Capture the cell that displays the provided text and extract its [X, Y] central coordinate. 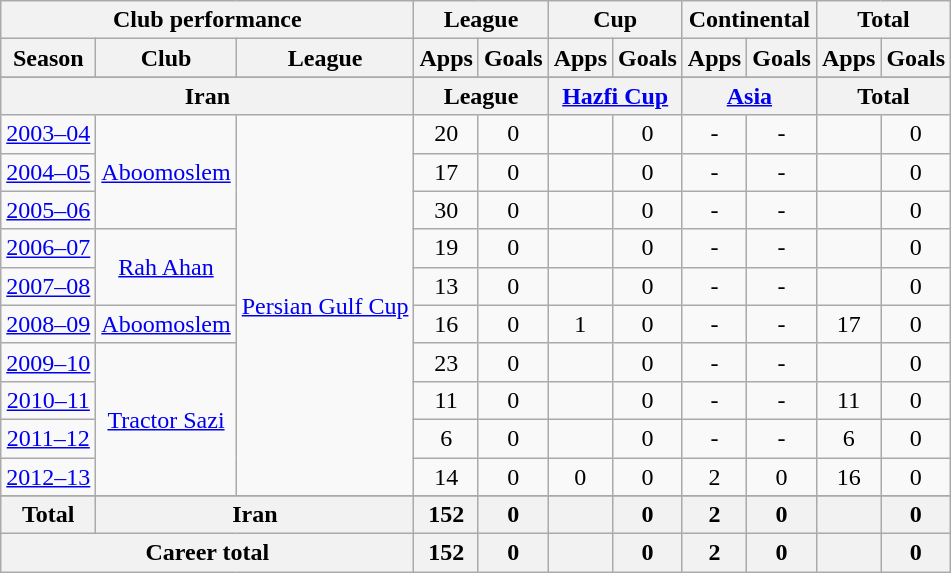
Hazfi Cup [615, 96]
20 [446, 134]
Persian Gulf Cup [325, 306]
Tractor Sazi [166, 419]
23 [446, 362]
Career total [208, 553]
2003–04 [48, 134]
Season [48, 58]
Asia [749, 96]
19 [446, 248]
2010–11 [48, 400]
1 [580, 324]
2005–06 [48, 210]
2004–05 [48, 172]
2006–07 [48, 248]
14 [446, 477]
2007–08 [48, 286]
Continental [749, 20]
13 [446, 286]
2008–09 [48, 324]
Cup [615, 20]
2009–10 [48, 362]
Club performance [208, 20]
2011–12 [48, 438]
2012–13 [48, 477]
Rah Ahan [166, 267]
Club [166, 58]
30 [446, 210]
